Capture the cell that displays the provided text and extract its [X, Y] central coordinate. 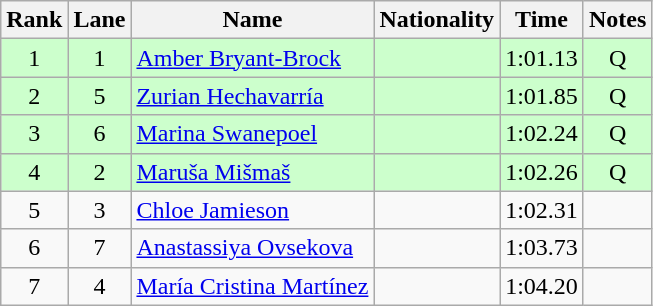
1:03.73 [542, 248]
1:02.24 [542, 134]
Marina Swanepoel [252, 134]
Maruša Mišmaš [252, 172]
1:02.26 [542, 172]
1:04.20 [542, 286]
1:01.85 [542, 96]
Notes [617, 20]
Time [542, 20]
Lane [100, 20]
Nationality [437, 20]
María Cristina Martínez [252, 286]
Zurian Hechavarría [252, 96]
Anastassiya Ovsekova [252, 248]
1:02.31 [542, 210]
1:01.13 [542, 58]
Name [252, 20]
Chloe Jamieson [252, 210]
Amber Bryant-Brock [252, 58]
Rank [34, 20]
